Scan for the cell matching the given text and deliver its (x, y) coordinate at center. 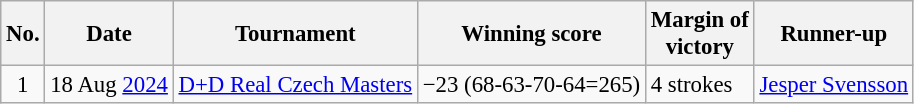
Margin ofvictory (700, 34)
Runner-up (834, 34)
−23 (68-63-70-64=265) (531, 85)
No. (23, 34)
Jesper Svensson (834, 85)
Tournament (295, 34)
1 (23, 85)
Date (109, 34)
Winning score (531, 34)
4 strokes (700, 85)
D+D Real Czech Masters (295, 85)
18 Aug 2024 (109, 85)
